For the text-containing cell, return its midpoint in [x, y] coordinate format. 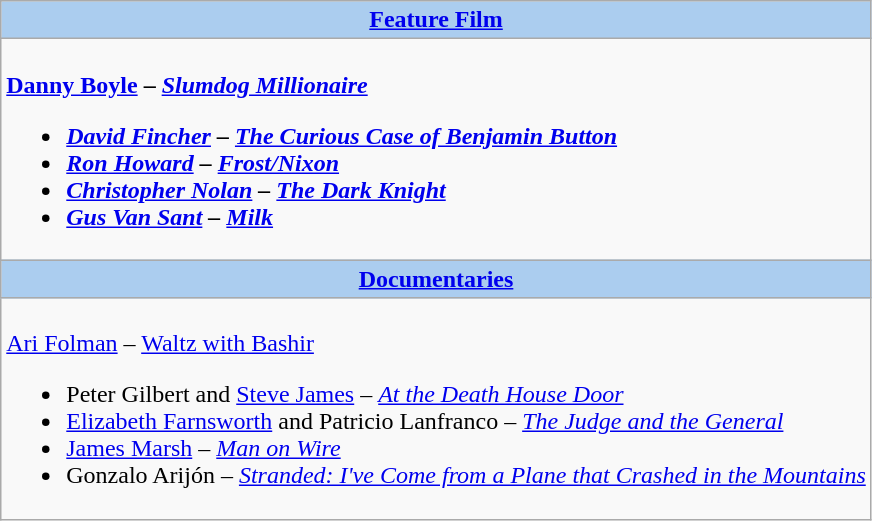
Feature Film [436, 20]
Documentaries [436, 279]
